Identify which cell holds the provided text, then report its (x, y) central coordinate. 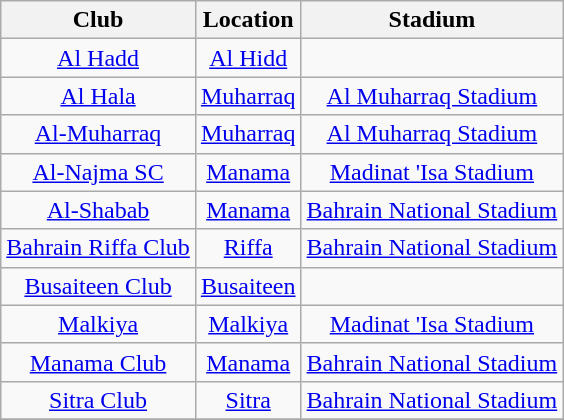
Club (98, 20)
Riffa (248, 248)
Stadium (432, 20)
Manama Club (98, 362)
Al Hidd (248, 58)
Busaiteen Club (98, 286)
Busaiteen (248, 286)
Sitra (248, 400)
Al Hala (98, 96)
Al-Najma SC (98, 172)
Sitra Club (98, 400)
Al-Shabab (98, 210)
Location (248, 20)
Bahrain Riffa Club (98, 248)
Al Hadd (98, 58)
Al-Muharraq (98, 134)
